Return the [x, y] coordinate for the center point of the cell that contains the specified text.  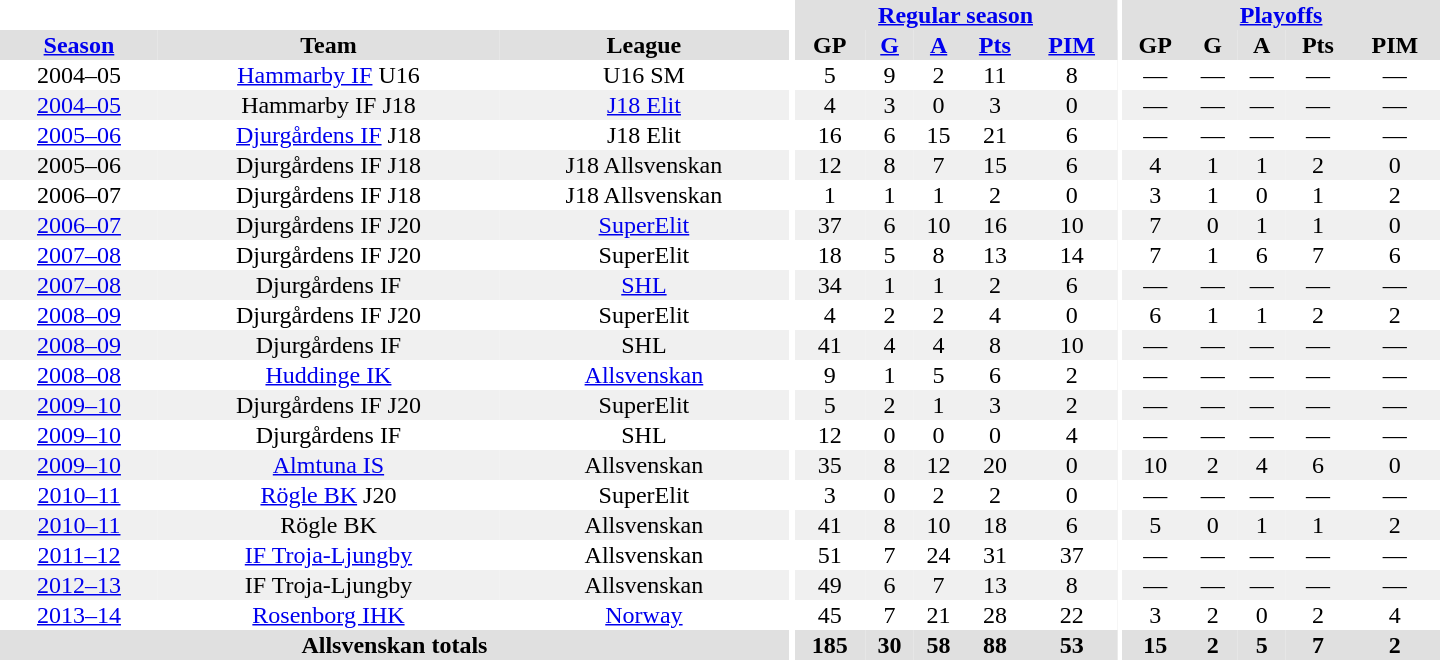
Hammarby IF U16 [328, 75]
Norway [644, 615]
Regular season [955, 15]
Huddinge IK [328, 375]
22 [1072, 615]
Allsvenskan totals [394, 645]
Rögle BK [328, 525]
11 [995, 75]
14 [1072, 255]
Hammarby IF J18 [328, 105]
Rosenborg IHK [328, 615]
2012–13 [79, 585]
Team [328, 45]
U16 SM [644, 75]
2013–14 [79, 615]
League [644, 45]
58 [938, 645]
35 [830, 465]
31 [995, 555]
51 [830, 555]
20 [995, 465]
2008–08 [79, 375]
28 [995, 615]
30 [890, 645]
Rögle BK J20 [328, 495]
24 [938, 555]
2011–12 [79, 555]
53 [1072, 645]
Season [79, 45]
88 [995, 645]
49 [830, 585]
185 [830, 645]
45 [830, 615]
Playoffs [1281, 15]
34 [830, 285]
Almtuna IS [328, 465]
